Determine the (X, Y) coordinate at the center of the cell enclosing the given text.  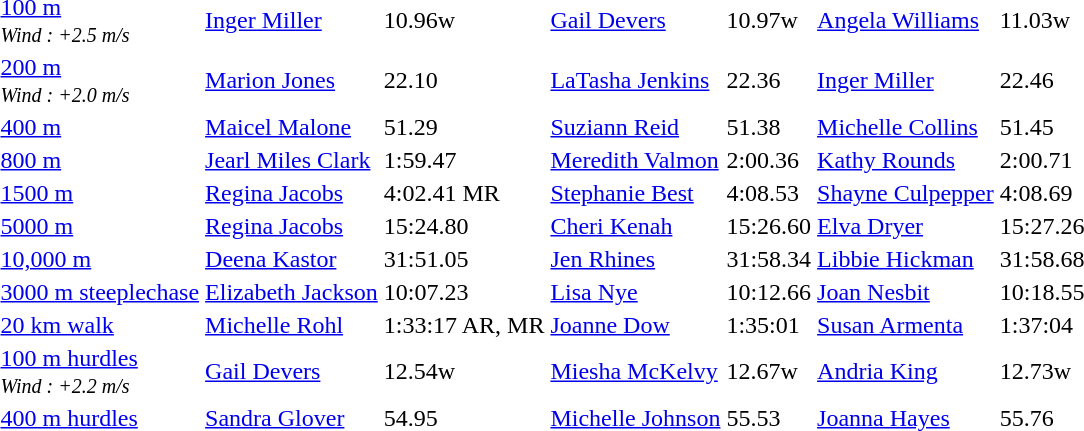
12.54w (464, 372)
15:26.60 (769, 226)
Stephanie Best (636, 193)
Joan Nesbit (906, 292)
12.67w (769, 372)
10:07.23 (464, 292)
Miesha McKelvy (636, 372)
1:59.47 (464, 160)
Inger Miller (906, 80)
10:12.66 (769, 292)
Susan Armenta (906, 325)
4:08.53 (769, 193)
1:35:01 (769, 325)
Meredith Valmon (636, 160)
51.38 (769, 127)
2:00.36 (769, 160)
31:51.05 (464, 259)
Elva Dryer (906, 226)
Gail Devers (292, 372)
4:02.41 MR (464, 193)
15:24.80 (464, 226)
Michelle Collins (906, 127)
Shayne Culpepper (906, 193)
22.10 (464, 80)
Marion Jones (292, 80)
22.36 (769, 80)
Lisa Nye (636, 292)
Elizabeth Jackson (292, 292)
Maicel Malone (292, 127)
Joanne Dow (636, 325)
1:33:17 AR, MR (464, 325)
Libbie Hickman (906, 259)
Suziann Reid (636, 127)
Michelle Rohl (292, 325)
LaTasha Jenkins (636, 80)
Jearl Miles Clark (292, 160)
Deena Kastor (292, 259)
Jen Rhines (636, 259)
51.29 (464, 127)
Andria King (906, 372)
31:58.34 (769, 259)
Kathy Rounds (906, 160)
Cheri Kenah (636, 226)
